Identify which cell holds the provided text, then report its [X, Y] central coordinate. 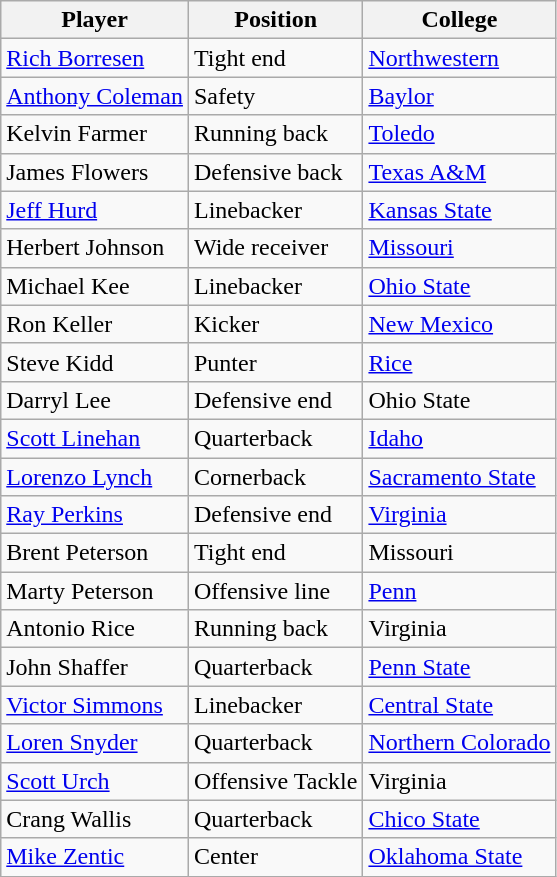
Rich Borresen [95, 58]
Mike Zentic [95, 857]
Scott Linehan [95, 438]
Loren Snyder [95, 743]
Northwestern [460, 58]
Punter [275, 362]
Player [95, 20]
Crang Wallis [95, 819]
Scott Urch [95, 781]
Jeff Hurd [95, 210]
Baylor [460, 96]
James Flowers [95, 172]
Penn [460, 591]
Steve Kidd [95, 362]
Wide receiver [275, 248]
Northern Colorado [460, 743]
Chico State [460, 819]
Herbert Johnson [95, 248]
Defensive back [275, 172]
Offensive line [275, 591]
Central State [460, 705]
Kansas State [460, 210]
Brent Peterson [95, 553]
Penn State [460, 667]
Offensive Tackle [275, 781]
Toledo [460, 134]
New Mexico [460, 324]
Oklahoma State [460, 857]
John Shaffer [95, 667]
Texas A&M [460, 172]
Position [275, 20]
Cornerback [275, 477]
Michael Kee [95, 286]
Idaho [460, 438]
Marty Peterson [95, 591]
Kicker [275, 324]
Rice [460, 362]
Antonio Rice [95, 629]
College [460, 20]
Sacramento State [460, 477]
Victor Simmons [95, 705]
Ray Perkins [95, 515]
Safety [275, 96]
Lorenzo Lynch [95, 477]
Anthony Coleman [95, 96]
Center [275, 857]
Ron Keller [95, 324]
Kelvin Farmer [95, 134]
Darryl Lee [95, 400]
